From the cell containing the given text, extract its center point as (x, y) coordinate. 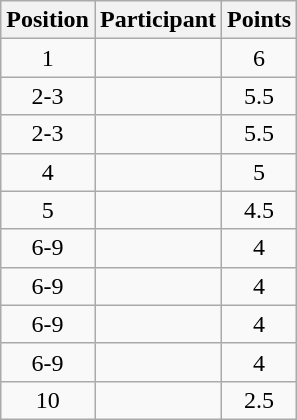
1 (48, 58)
10 (48, 400)
4.5 (260, 210)
Position (48, 20)
2.5 (260, 400)
Points (260, 20)
Participant (158, 20)
6 (260, 58)
